Provide the [x, y] coordinate of the cell's center where the given text is located.  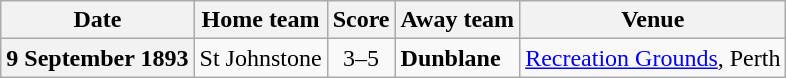
Score [361, 20]
Date [98, 20]
Recreation Grounds, Perth [653, 58]
Home team [260, 20]
Away team [458, 20]
Dunblane [458, 58]
3–5 [361, 58]
Venue [653, 20]
9 September 1893 [98, 58]
St Johnstone [260, 58]
